Return the (x, y) coordinate for the center point of the cell that contains the specified text.  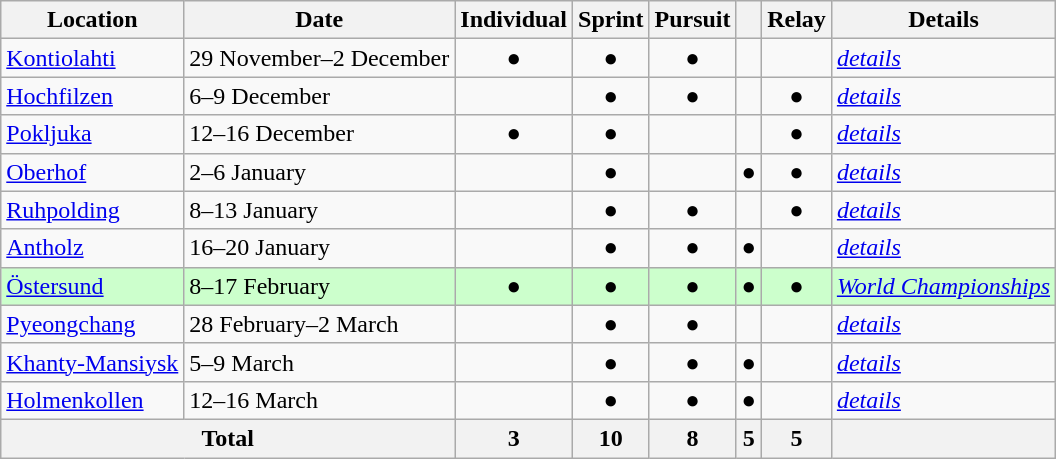
Total (228, 438)
Ruhpolding (92, 210)
World Championships (943, 286)
Pyeongchang (92, 324)
Sprint (611, 20)
12–16 March (320, 400)
Relay (797, 20)
28 February–2 March (320, 324)
Date (320, 20)
Oberhof (92, 172)
Östersund (92, 286)
5–9 March (320, 362)
Pursuit (692, 20)
6–9 December (320, 96)
8–13 January (320, 210)
Location (92, 20)
16–20 January (320, 248)
Kontiolahti (92, 58)
Holmenkollen (92, 400)
Details (943, 20)
2–6 January (320, 172)
8–17 February (320, 286)
Hochfilzen (92, 96)
8 (692, 438)
29 November–2 December (320, 58)
12–16 December (320, 134)
10 (611, 438)
Individual (514, 20)
Pokljuka (92, 134)
3 (514, 438)
Khanty-Mansiysk (92, 362)
Antholz (92, 248)
